From the cell containing the given text, extract its center point as [x, y] coordinate. 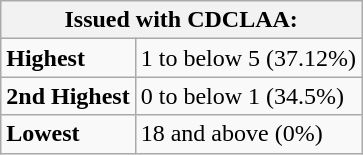
Highest [68, 58]
18 and above (0%) [248, 134]
Issued with CDCLAA: [182, 20]
0 to below 1 (34.5%) [248, 96]
2nd Highest [68, 96]
Lowest [68, 134]
1 to below 5 (37.12%) [248, 58]
